Capture the cell that displays the provided text and extract its (x, y) central coordinate. 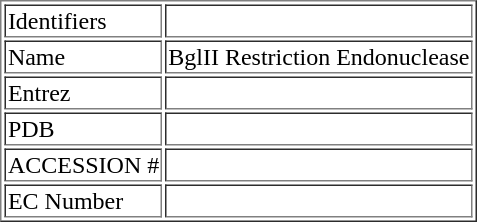
ACCESSION # (84, 164)
PDB (84, 128)
EC Number (84, 200)
Entrez (84, 92)
Name (84, 56)
Identifiers (84, 20)
BglII Restriction Endonuclease (318, 56)
